Detect which cell encompasses the target text, then output its [x, y] center coordinate. 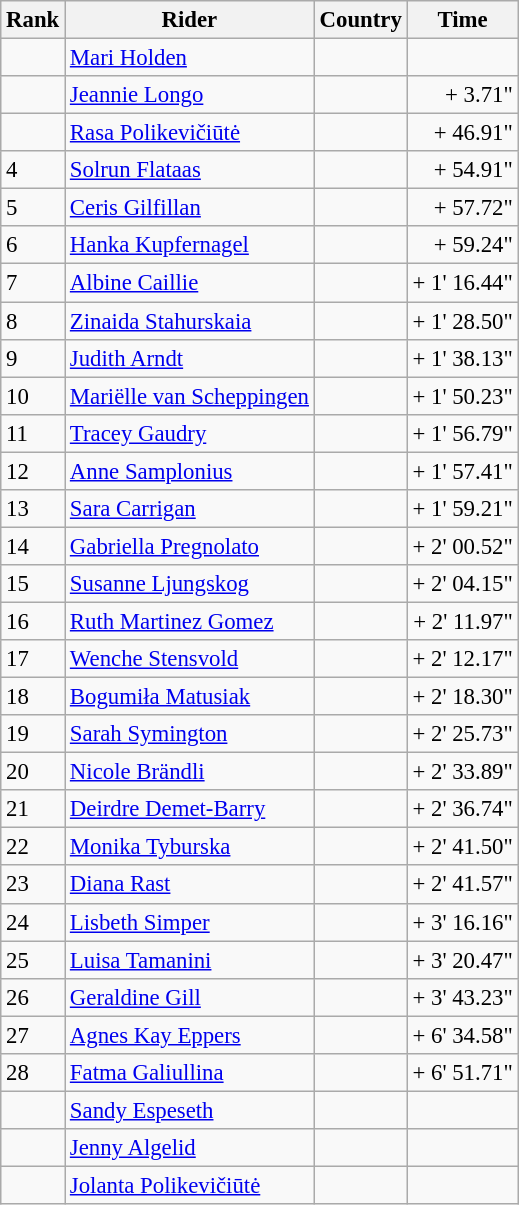
14 [33, 546]
Country [360, 20]
Tracey Gaudry [190, 433]
Gabriella Pregnolato [190, 546]
25 [33, 960]
Ruth Martinez Gomez [190, 621]
Geraldine Gill [190, 997]
+ 2' 11.97" [462, 621]
+ 2' 36.74" [462, 809]
Susanne Ljungskog [190, 584]
Mari Holden [190, 58]
+ 2' 12.17" [462, 659]
27 [33, 1035]
23 [33, 885]
+ 2' 33.89" [462, 772]
26 [33, 997]
+ 3' 43.23" [462, 997]
Bogumiła Matusiak [190, 697]
17 [33, 659]
+ 1' 56.79" [462, 433]
Jolanta Polikevičiūtė [190, 1185]
24 [33, 922]
Hanka Kupfernagel [190, 245]
21 [33, 809]
Mariëlle van Scheppingen [190, 396]
+ 57.72" [462, 208]
Rider [190, 20]
Deirdre Demet-Barry [190, 809]
+ 54.91" [462, 170]
Sarah Symington [190, 734]
Jenny Algelid [190, 1148]
+ 2' 00.52" [462, 546]
+ 1' 38.13" [462, 358]
+ 6' 34.58" [462, 1035]
+ 6' 51.71" [462, 1073]
Jeannie Longo [190, 95]
9 [33, 358]
Zinaida Stahurskaia [190, 321]
+ 1' 50.23" [462, 396]
+ 2' 25.73" [462, 734]
Rasa Polikevičiūtė [190, 133]
+ 59.24" [462, 245]
18 [33, 697]
20 [33, 772]
+ 2' 18.30" [462, 697]
13 [33, 509]
Sandy Espeseth [190, 1110]
Anne Samplonius [190, 471]
+ 46.91" [462, 133]
Albine Caillie [190, 283]
Ceris Gilfillan [190, 208]
+ 2' 04.15" [462, 584]
22 [33, 847]
+ 1' 59.21" [462, 509]
+ 3' 16.16" [462, 922]
Fatma Galiullina [190, 1073]
Agnes Kay Eppers [190, 1035]
15 [33, 584]
16 [33, 621]
19 [33, 734]
10 [33, 396]
7 [33, 283]
Luisa Tamanini [190, 960]
Wenche Stensvold [190, 659]
+ 1' 28.50" [462, 321]
+ 2' 41.50" [462, 847]
+ 3' 20.47" [462, 960]
11 [33, 433]
Solrun Flataas [190, 170]
+ 1' 16.44" [462, 283]
Rank [33, 20]
Diana Rast [190, 885]
4 [33, 170]
+ 3.71" [462, 95]
28 [33, 1073]
Monika Tyburska [190, 847]
Judith Arndt [190, 358]
+ 1' 57.41" [462, 471]
Sara Carrigan [190, 509]
12 [33, 471]
Time [462, 20]
8 [33, 321]
6 [33, 245]
5 [33, 208]
Lisbeth Simper [190, 922]
+ 2' 41.57" [462, 885]
Nicole Brändli [190, 772]
